Locate the cell with the specified text and output its [X, Y] center coordinate. 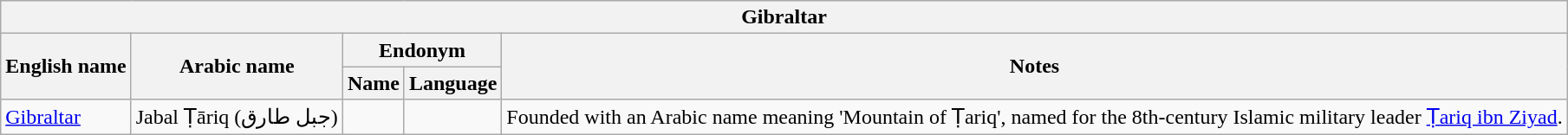
Language [452, 83]
Endonym [421, 50]
Notes [1035, 67]
Founded with an Arabic name meaning 'Mountain of Ṭariq', named for the 8th-century Islamic military leader Ṭariq ibn Ziyad. [1035, 117]
Arabic name [237, 67]
Name [373, 83]
English name [66, 67]
Jabal Ṭāriq (جبل طارق) [237, 117]
